Pinpoint the cell where the given text exists, returning its (x, y) midpoint coordinate. 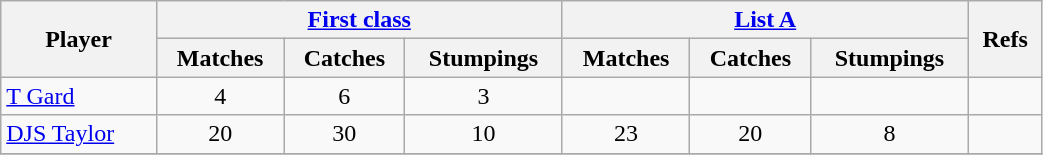
DJS Taylor (79, 134)
6 (344, 96)
8 (890, 134)
T Gard (79, 96)
Refs (1005, 39)
3 (484, 96)
List A (765, 20)
Player (79, 39)
23 (626, 134)
First class (359, 20)
4 (220, 96)
30 (344, 134)
10 (484, 134)
